Output the (x, y) coordinate of the center of the cell containing the given text.  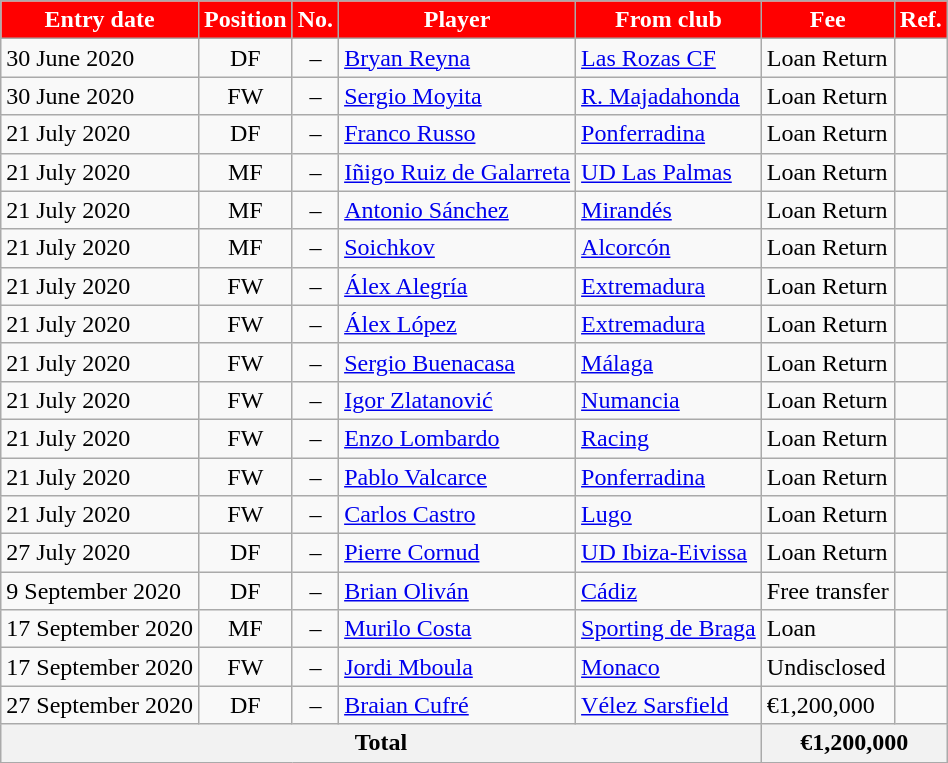
Soichkov (458, 248)
Vélez Sarsfield (669, 705)
Álex Alegría (458, 286)
Free transfer (828, 591)
From club (669, 20)
Loan (828, 629)
Racing (669, 438)
Lugo (669, 515)
Ref. (920, 20)
Igor Zlatanović (458, 400)
Sergio Buenacasa (458, 362)
Antonio Sánchez (458, 210)
Pierre Cornud (458, 553)
Jordi Mboula (458, 667)
Alcorcón (669, 248)
UD Ibiza-Eivissa (669, 553)
Undisclosed (828, 667)
Position (245, 20)
27 July 2020 (100, 553)
Mirandés (669, 210)
Álex López (458, 324)
UD Las Palmas (669, 172)
Bryan Reyna (458, 58)
Pablo Valcarce (458, 477)
Las Rozas CF (669, 58)
Franco Russo (458, 134)
Player (458, 20)
Murilo Costa (458, 629)
27 September 2020 (100, 705)
Enzo Lombardo (458, 438)
Fee (828, 20)
Numancia (669, 400)
Iñigo Ruiz de Galarreta (458, 172)
Brian Oliván (458, 591)
R. Majadahonda (669, 96)
Total (382, 743)
No. (315, 20)
Sergio Moyita (458, 96)
Carlos Castro (458, 515)
Braian Cufré (458, 705)
Monaco (669, 667)
9 September 2020 (100, 591)
Málaga (669, 362)
Cádiz (669, 591)
Entry date (100, 20)
Sporting de Braga (669, 629)
